Search for the cell housing the specified text and yield its (x, y) center coordinate. 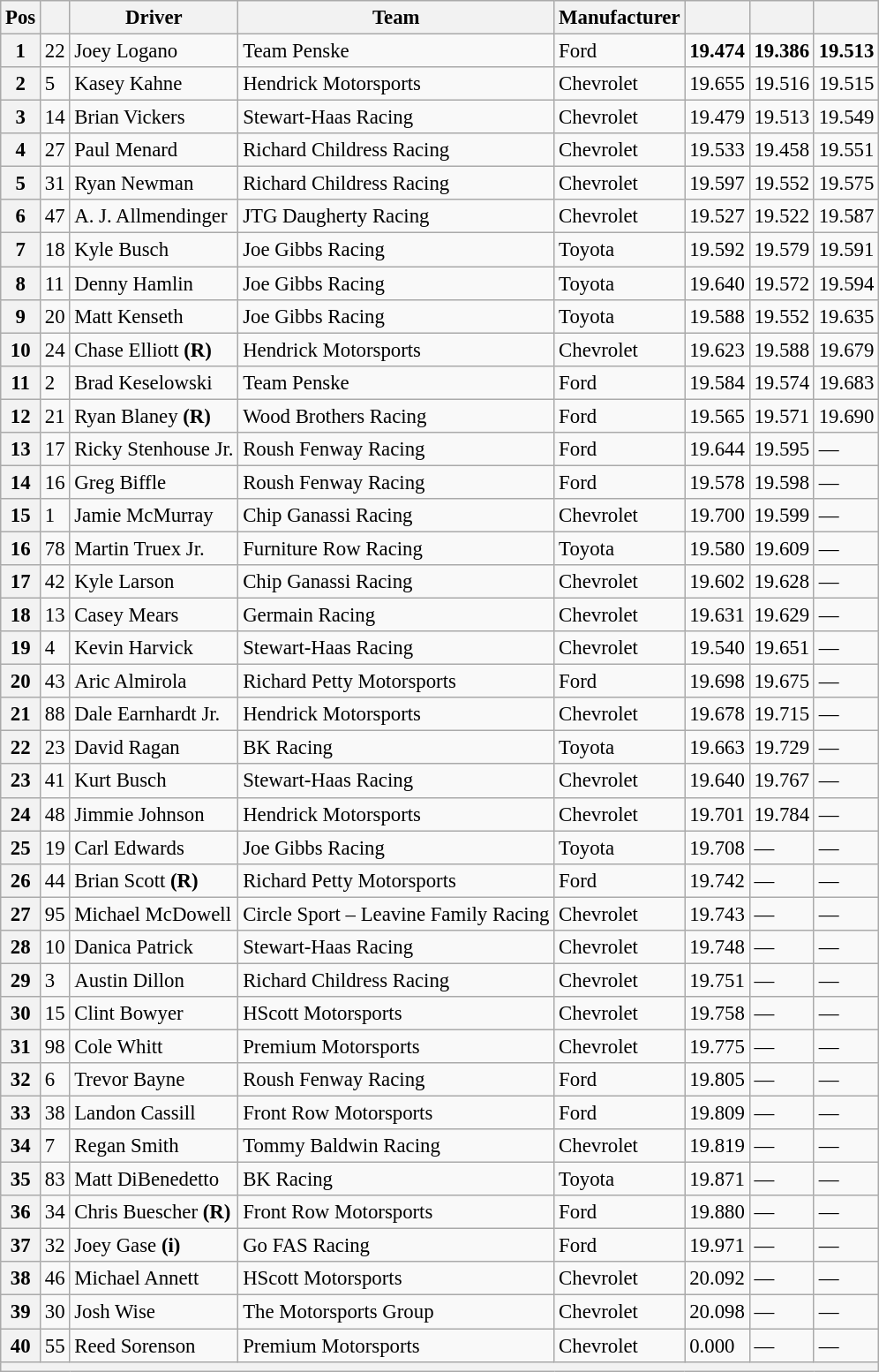
19.571 (782, 416)
Pos (21, 18)
19.678 (717, 714)
19.584 (717, 382)
Paul Menard (154, 150)
Kyle Larson (154, 582)
Chris Buescher (R) (154, 1212)
36 (21, 1212)
Reed Sorenson (154, 1346)
Brian Vickers (154, 117)
Trevor Bayne (154, 1080)
Joey Logano (154, 51)
47 (55, 216)
19.743 (717, 914)
43 (55, 682)
19.623 (717, 350)
Wood Brothers Racing (396, 416)
19.758 (717, 1014)
19.579 (782, 250)
19.784 (782, 814)
Aric Almirola (154, 682)
41 (55, 781)
Tommy Baldwin Racing (396, 1146)
46 (55, 1279)
88 (55, 714)
19.540 (717, 648)
Jimmie Johnson (154, 814)
Kyle Busch (154, 250)
12 (21, 416)
19.515 (845, 84)
Ryan Newman (154, 184)
19.729 (782, 748)
19.701 (717, 814)
19.522 (782, 216)
19.690 (845, 416)
19.805 (717, 1080)
19.516 (782, 84)
19.748 (717, 947)
19.651 (782, 648)
Matt DiBenedetto (154, 1180)
19.386 (782, 51)
26 (21, 880)
20.092 (717, 1279)
Austin Dillon (154, 980)
19.599 (782, 516)
19.635 (845, 316)
19.698 (717, 682)
40 (21, 1346)
Joey Gase (i) (154, 1246)
Chase Elliott (R) (154, 350)
Clint Bowyer (154, 1014)
Kasey Kahne (154, 84)
Michael Annett (154, 1279)
19.549 (845, 117)
Michael McDowell (154, 914)
19.809 (717, 1113)
19.880 (717, 1212)
Greg Biffle (154, 482)
44 (55, 880)
Matt Kenseth (154, 316)
83 (55, 1180)
Ricky Stenhouse Jr. (154, 449)
Dale Earnhardt Jr. (154, 714)
19.819 (717, 1146)
Circle Sport – Leavine Family Racing (396, 914)
19.527 (717, 216)
95 (55, 914)
Regan Smith (154, 1146)
19.628 (782, 582)
19.700 (717, 516)
Driver (154, 18)
19.474 (717, 51)
Martin Truex Jr. (154, 548)
19.767 (782, 781)
8 (21, 283)
Carl Edwards (154, 848)
39 (21, 1312)
19.751 (717, 980)
19.458 (782, 150)
19.592 (717, 250)
19.775 (717, 1046)
Danica Patrick (154, 947)
19.587 (845, 216)
Ryan Blaney (R) (154, 416)
29 (21, 980)
JTG Daugherty Racing (396, 216)
Brad Keselowski (154, 382)
48 (55, 814)
19.629 (782, 615)
0.000 (717, 1346)
Go FAS Racing (396, 1246)
19.551 (845, 150)
19.683 (845, 382)
David Ragan (154, 748)
The Motorsports Group (396, 1312)
19.602 (717, 582)
9 (21, 316)
37 (21, 1246)
19.598 (782, 482)
Kevin Harvick (154, 648)
19.479 (717, 117)
A. J. Allmendinger (154, 216)
Furniture Row Racing (396, 548)
Josh Wise (154, 1312)
Team (396, 18)
33 (21, 1113)
28 (21, 947)
35 (21, 1180)
19.533 (717, 150)
19.631 (717, 615)
19.708 (717, 848)
Manufacturer (620, 18)
Germain Racing (396, 615)
19.971 (717, 1246)
Cole Whitt (154, 1046)
19.591 (845, 250)
19.715 (782, 714)
Casey Mears (154, 615)
19.574 (782, 382)
Brian Scott (R) (154, 880)
19.663 (717, 748)
20.098 (717, 1312)
Landon Cassill (154, 1113)
19.655 (717, 84)
Denny Hamlin (154, 283)
19.597 (717, 184)
19.742 (717, 880)
Jamie McMurray (154, 516)
Kurt Busch (154, 781)
98 (55, 1046)
78 (55, 548)
19.609 (782, 548)
19.594 (845, 283)
19.578 (717, 482)
19.580 (717, 548)
19.675 (782, 682)
55 (55, 1346)
19.572 (782, 283)
25 (21, 848)
19.595 (782, 449)
19.679 (845, 350)
42 (55, 582)
19.575 (845, 184)
19.565 (717, 416)
19.871 (717, 1180)
19.644 (717, 449)
